Search for the cell housing the specified text and yield its [X, Y] center coordinate. 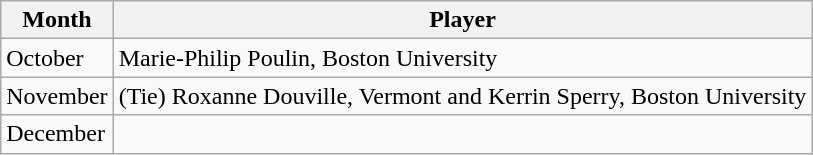
(Tie) Roxanne Douville, Vermont and Kerrin Sperry, Boston University [462, 96]
October [57, 58]
Month [57, 20]
December [57, 134]
Marie-Philip Poulin, Boston University [462, 58]
Player [462, 20]
November [57, 96]
